Return [x, y] of the center of cell containing provided text 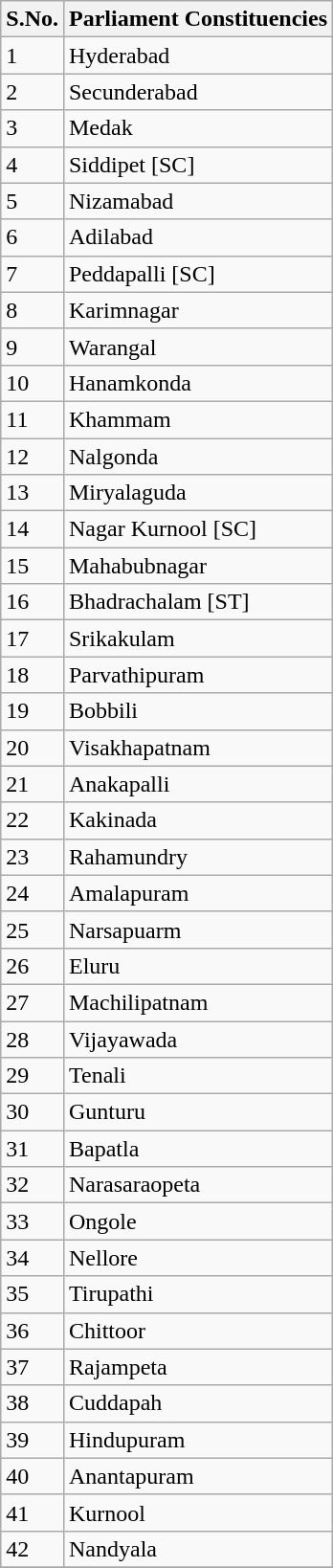
2 [33, 92]
34 [33, 1258]
39 [33, 1440]
Vijayawada [197, 1039]
Adilabad [197, 237]
Visakhapatnam [197, 748]
Bapatla [197, 1149]
Parvathipuram [197, 675]
Amalapuram [197, 893]
42 [33, 1549]
17 [33, 638]
5 [33, 201]
Tirupathi [197, 1294]
Bhadrachalam [ST] [197, 602]
Gunturu [197, 1112]
Chittoor [197, 1331]
40 [33, 1476]
26 [33, 966]
15 [33, 566]
38 [33, 1403]
4 [33, 165]
25 [33, 930]
33 [33, 1221]
Secunderabad [197, 92]
Rahamundry [197, 857]
S.No. [33, 19]
16 [33, 602]
8 [33, 310]
21 [33, 784]
23 [33, 857]
Siddipet [SC] [197, 165]
Khammam [197, 419]
36 [33, 1331]
29 [33, 1076]
Parliament Constituencies [197, 19]
Machilipatnam [197, 1002]
Narasaraopeta [197, 1185]
20 [33, 748]
12 [33, 457]
11 [33, 419]
Hanamkonda [197, 383]
37 [33, 1367]
28 [33, 1039]
Ongole [197, 1221]
10 [33, 383]
35 [33, 1294]
Karimnagar [197, 310]
27 [33, 1002]
9 [33, 347]
Kakinada [197, 820]
Nagar Kurnool [SC] [197, 529]
Tenali [197, 1076]
Miryalaguda [197, 493]
Anakapalli [197, 784]
31 [33, 1149]
Eluru [197, 966]
7 [33, 274]
Bobbili [197, 711]
Nizamabad [197, 201]
Cuddapah [197, 1403]
Mahabubnagar [197, 566]
Srikakulam [197, 638]
18 [33, 675]
6 [33, 237]
Warangal [197, 347]
19 [33, 711]
32 [33, 1185]
Medak [197, 128]
14 [33, 529]
Anantapuram [197, 1476]
3 [33, 128]
Narsapuarm [197, 930]
30 [33, 1112]
Nalgonda [197, 457]
Hindupuram [197, 1440]
Kurnool [197, 1512]
Nandyala [197, 1549]
22 [33, 820]
Peddapalli [SC] [197, 274]
13 [33, 493]
1 [33, 56]
Rajampeta [197, 1367]
Nellore [197, 1258]
24 [33, 893]
Hyderabad [197, 56]
41 [33, 1512]
